For the text-containing cell, return its midpoint in [x, y] coordinate format. 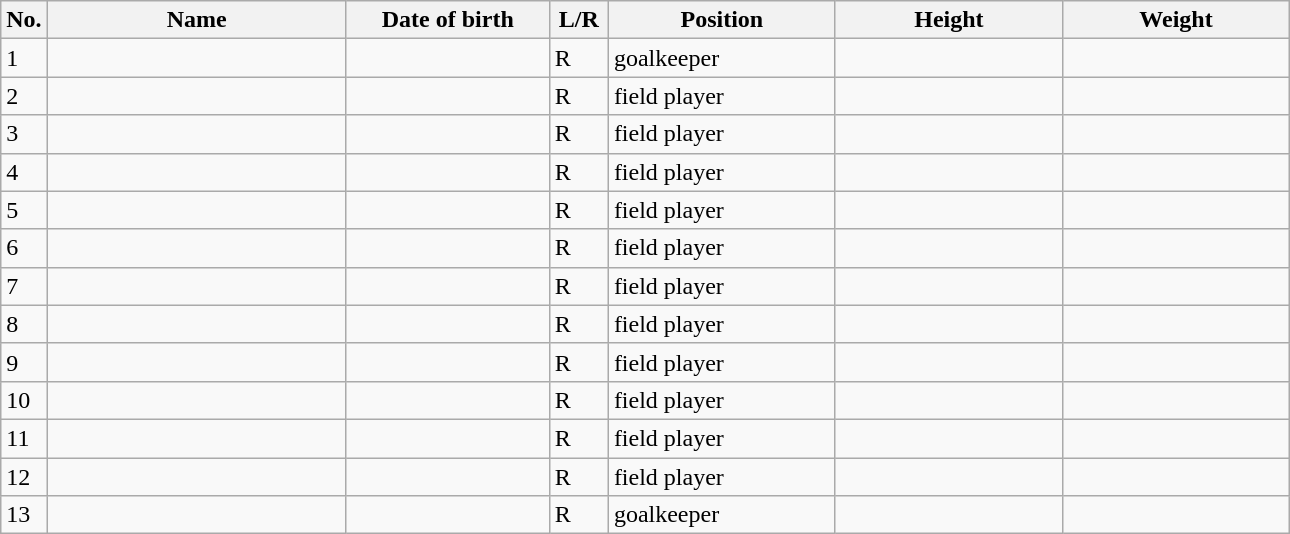
5 [24, 210]
4 [24, 172]
9 [24, 362]
No. [24, 20]
2 [24, 96]
8 [24, 324]
Height [948, 20]
Position [722, 20]
12 [24, 477]
6 [24, 248]
11 [24, 438]
Weight [1176, 20]
L/R [578, 20]
10 [24, 400]
1 [24, 58]
Date of birth [448, 20]
13 [24, 515]
7 [24, 286]
Name [196, 20]
3 [24, 134]
